Return the [x, y] coordinate for the center point of the cell that contains the specified text.  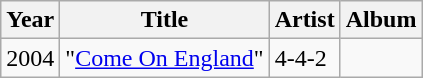
"Come On England" [164, 58]
Title [164, 20]
Album [381, 20]
Year [30, 20]
4-4-2 [304, 58]
2004 [30, 58]
Artist [304, 20]
